Pinpoint the cell where the given text exists, returning its [x, y] midpoint coordinate. 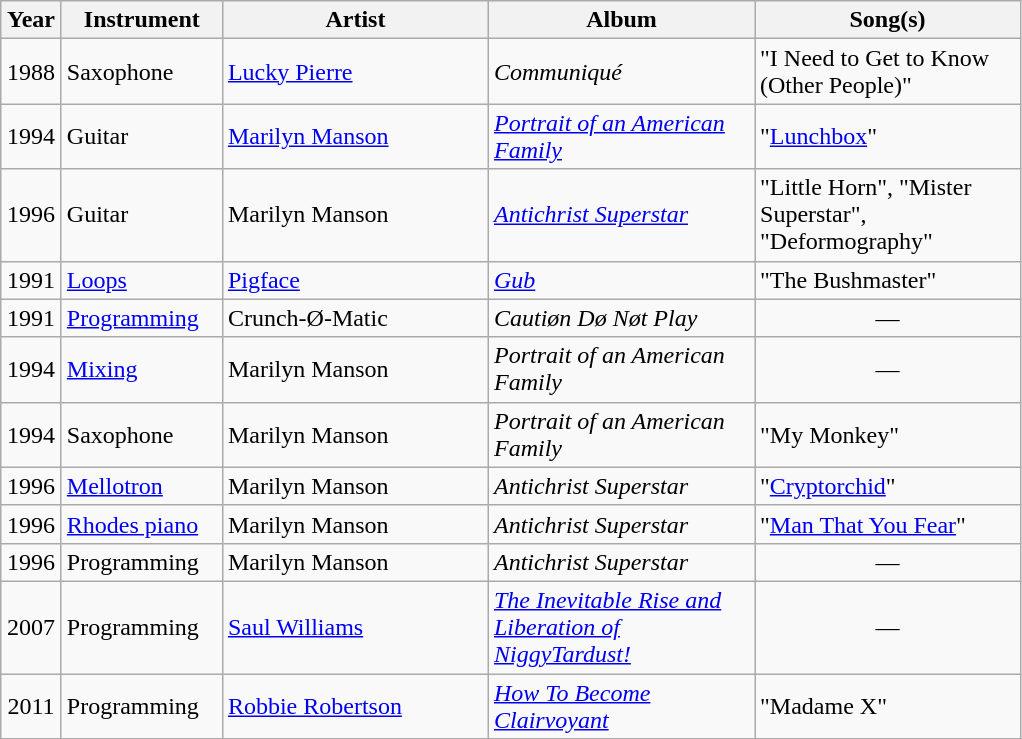
Pigface [355, 280]
Mellotron [142, 486]
Loops [142, 280]
Mixing [142, 370]
Cautiøn Dø Nøt Play [621, 318]
Gub [621, 280]
Saul Williams [355, 627]
How To Become Clairvoyant [621, 706]
Album [621, 20]
Crunch-Ø-Matic [355, 318]
"My Monkey" [887, 434]
1988 [32, 72]
2011 [32, 706]
The Inevitable Rise and Liberation of NiggyTardust! [621, 627]
2007 [32, 627]
"Cryptorchid" [887, 486]
Artist [355, 20]
"Lunchbox" [887, 136]
Robbie Robertson [355, 706]
Year [32, 20]
Communiqué [621, 72]
Rhodes piano [142, 524]
"Man That You Fear" [887, 524]
"I Need to Get to Know (Other People)" [887, 72]
Lucky Pierre [355, 72]
"Madame X" [887, 706]
"The Bushmaster" [887, 280]
"Little Horn", "Mister Superstar", "Deformography" [887, 215]
Song(s) [887, 20]
Instrument [142, 20]
